Pinpoint the cell where the given text exists, returning its (x, y) midpoint coordinate. 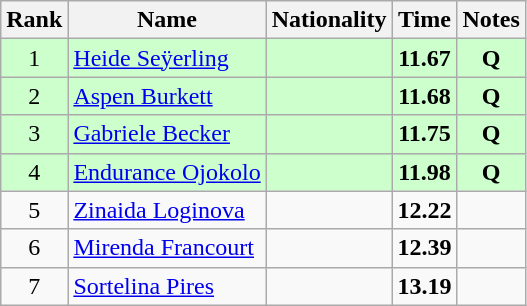
Notes (491, 20)
Name (167, 20)
Time (424, 20)
11.98 (424, 172)
Endurance Ojokolo (167, 172)
Rank (34, 20)
3 (34, 134)
13.19 (424, 286)
12.22 (424, 210)
Aspen Burkett (167, 96)
6 (34, 248)
Sortelina Pires (167, 286)
12.39 (424, 248)
Heide Seÿerling (167, 58)
2 (34, 96)
5 (34, 210)
4 (34, 172)
Nationality (329, 20)
Gabriele Becker (167, 134)
1 (34, 58)
11.75 (424, 134)
11.67 (424, 58)
7 (34, 286)
Zinaida Loginova (167, 210)
Mirenda Francourt (167, 248)
11.68 (424, 96)
